Scan for the cell matching the given text and deliver its (x, y) coordinate at center. 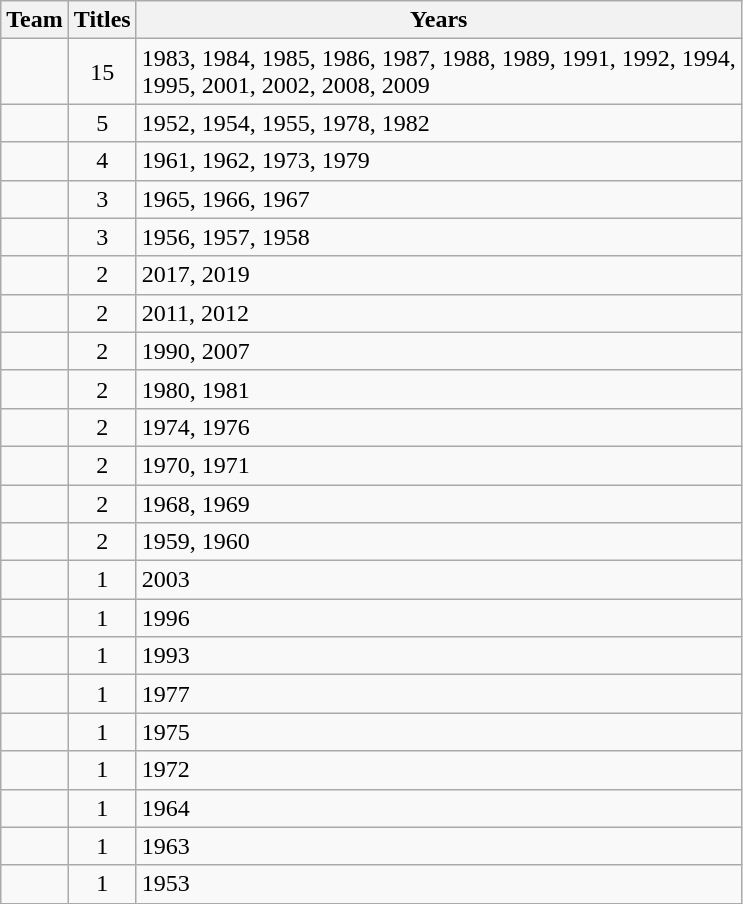
2003 (438, 580)
Team (35, 20)
1970, 1971 (438, 465)
1965, 1966, 1967 (438, 199)
2011, 2012 (438, 313)
1996 (438, 618)
15 (102, 72)
1961, 1962, 1973, 1979 (438, 161)
1974, 1976 (438, 427)
1993 (438, 656)
1977 (438, 694)
1953 (438, 884)
1959, 1960 (438, 542)
1952, 1954, 1955, 1978, 1982 (438, 123)
2017, 2019 (438, 275)
1983, 1984, 1985, 1986, 1987, 1988, 1989, 1991, 1992, 1994,1995, 2001, 2002, 2008, 2009 (438, 72)
Years (438, 20)
4 (102, 161)
1972 (438, 770)
1956, 1957, 1958 (438, 237)
1968, 1969 (438, 503)
1990, 2007 (438, 351)
1980, 1981 (438, 389)
1963 (438, 846)
1975 (438, 732)
5 (102, 123)
1964 (438, 808)
Titles (102, 20)
